Locate the cell with the specified text and output its [x, y] center coordinate. 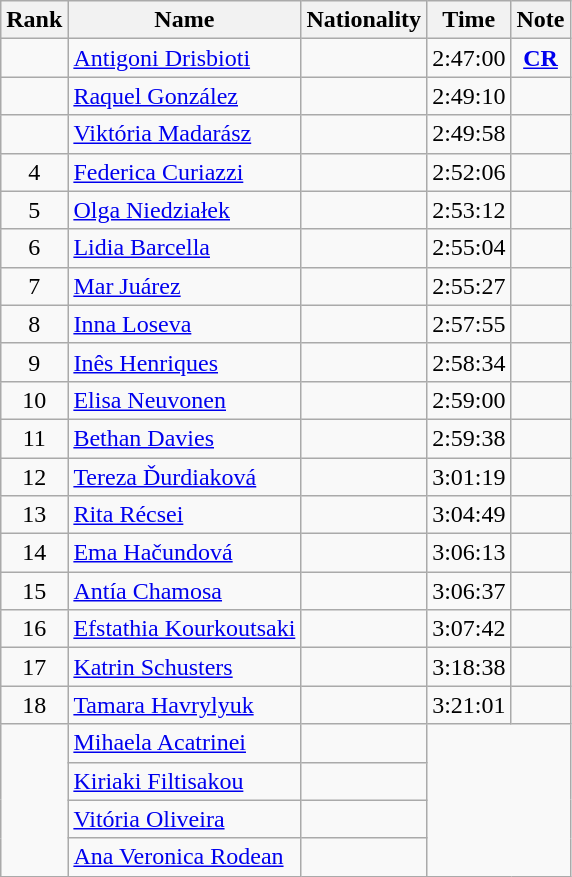
2:49:58 [469, 134]
15 [34, 591]
Mihaela Acatrinei [184, 743]
2:57:55 [469, 324]
Tereza Ďurdiaková [184, 477]
2:58:34 [469, 362]
13 [34, 515]
Time [469, 20]
Efstathia Kourkoutsaki [184, 629]
2:47:00 [469, 58]
4 [34, 172]
Rank [34, 20]
Mar Juárez [184, 286]
Inna Loseva [184, 324]
Ana Veronica Rodean [184, 857]
Raquel González [184, 96]
8 [34, 324]
Antigoni Drisbioti [184, 58]
18 [34, 705]
Lidia Barcella [184, 248]
2:59:00 [469, 400]
Vitória Oliveira [184, 819]
2:49:10 [469, 96]
CR [540, 58]
Nationality [364, 20]
2:59:38 [469, 438]
Antía Chamosa [184, 591]
11 [34, 438]
2:55:27 [469, 286]
3:21:01 [469, 705]
3:04:49 [469, 515]
Name [184, 20]
Olga Niedziałek [184, 210]
12 [34, 477]
3:07:42 [469, 629]
Bethan Davies [184, 438]
Inês Henriques [184, 362]
2:55:04 [469, 248]
Rita Récsei [184, 515]
Federica Curiazzi [184, 172]
Ema Hačundová [184, 553]
3:18:38 [469, 667]
2:52:06 [469, 172]
3:06:37 [469, 591]
17 [34, 667]
Katrin Schusters [184, 667]
5 [34, 210]
Kiriaki Filtisakou [184, 781]
14 [34, 553]
Elisa Neuvonen [184, 400]
6 [34, 248]
Viktória Madarász [184, 134]
10 [34, 400]
16 [34, 629]
Tamara Havrylyuk [184, 705]
2:53:12 [469, 210]
3:01:19 [469, 477]
3:06:13 [469, 553]
7 [34, 286]
9 [34, 362]
Note [540, 20]
